Capture the cell that displays the provided text and extract its [x, y] central coordinate. 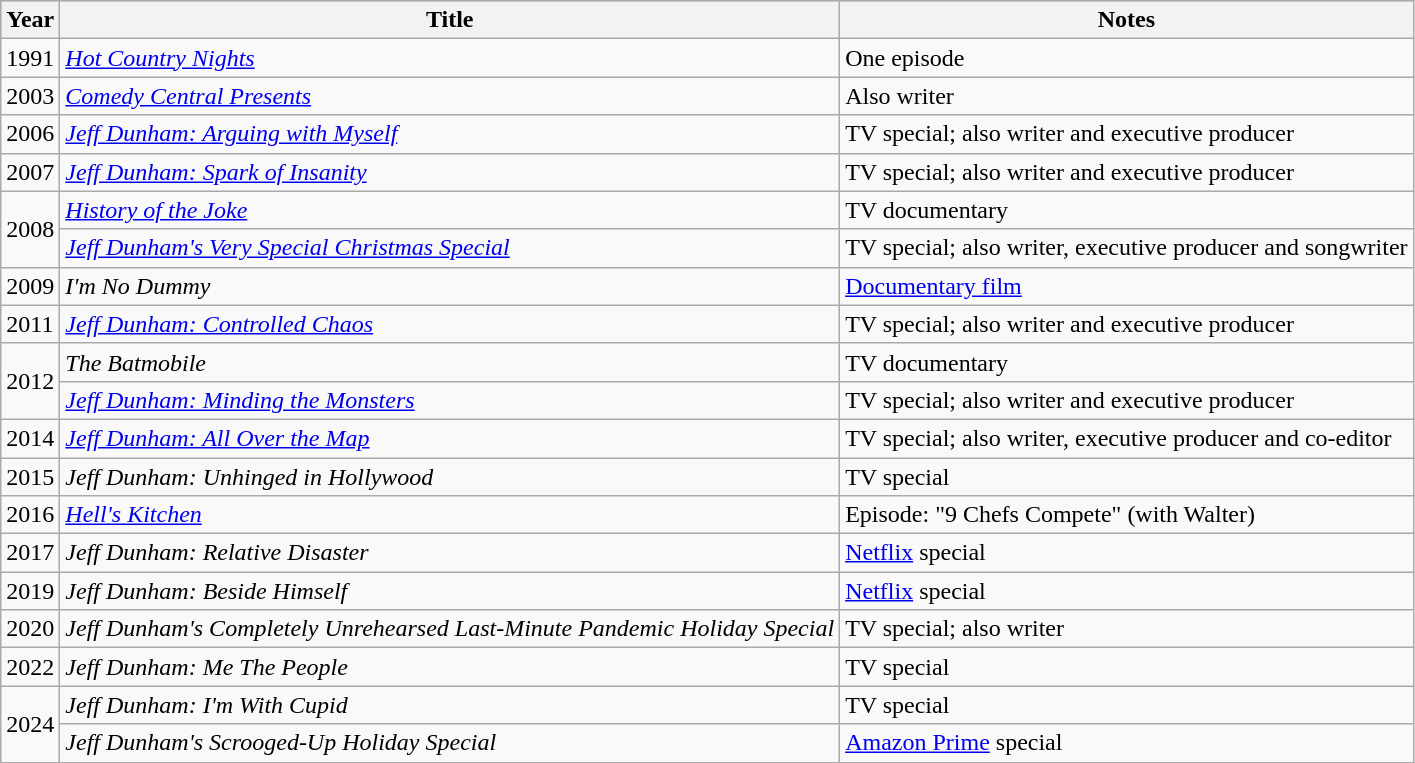
2020 [30, 629]
TV special; also writer, executive producer and co-editor [1126, 438]
2017 [30, 553]
Jeff Dunham: Unhinged in Hollywood [450, 477]
Year [30, 20]
Jeff Dunham's Scrooged-Up Holiday Special [450, 743]
Documentary film [1126, 286]
Hell's Kitchen [450, 515]
Jeff Dunham: Beside Himself [450, 591]
2016 [30, 515]
Amazon Prime special [1126, 743]
2012 [30, 381]
TV special; also writer, executive producer and songwriter [1126, 248]
The Batmobile [450, 362]
History of the Joke [450, 210]
Episode: "9 Chefs Compete" (with Walter) [1126, 515]
I'm No Dummy [450, 286]
Jeff Dunham's Completely Unrehearsed Last-Minute Pandemic Holiday Special [450, 629]
Jeff Dunham: Spark of Insanity [450, 172]
Notes [1126, 20]
Title [450, 20]
2009 [30, 286]
Comedy Central Presents [450, 96]
Hot Country Nights [450, 58]
Jeff Dunham: Arguing with Myself [450, 134]
2006 [30, 134]
2007 [30, 172]
2014 [30, 438]
2022 [30, 667]
Jeff Dunham: I'm With Cupid [450, 705]
TV special; also writer [1126, 629]
2003 [30, 96]
2015 [30, 477]
2011 [30, 324]
Jeff Dunham: Me The People [450, 667]
One episode [1126, 58]
Jeff Dunham: Controlled Chaos [450, 324]
Also writer [1126, 96]
2019 [30, 591]
2008 [30, 229]
2024 [30, 724]
Jeff Dunham: All Over the Map [450, 438]
Jeff Dunham: Minding the Monsters [450, 400]
Jeff Dunham's Very Special Christmas Special [450, 248]
Jeff Dunham: Relative Disaster [450, 553]
1991 [30, 58]
